Extract the [X, Y] coordinate from the center of the cell holding the provided text.  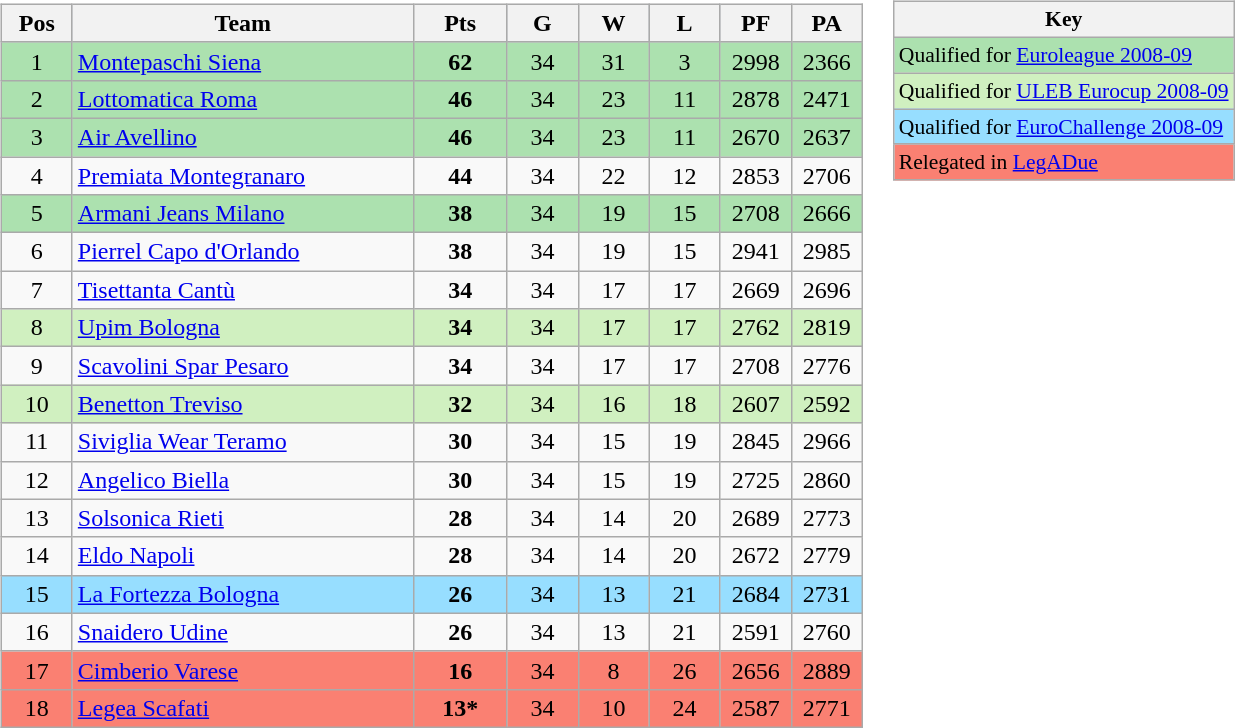
2889 [826, 670]
Relegated in LegADue [1064, 162]
6 [36, 252]
2587 [756, 708]
2998 [756, 61]
Pos [36, 23]
W [614, 23]
2819 [826, 328]
Qualified for Euroleague 2008-09 [1064, 55]
2731 [826, 594]
2845 [756, 442]
2878 [756, 99]
Pierrel Capo d'Orlando [242, 252]
2471 [826, 99]
G [542, 23]
Lottomatica Roma [242, 99]
Premiata Montegranaro [242, 175]
2696 [826, 290]
2706 [826, 175]
2762 [756, 328]
2760 [826, 632]
Solsonica Rieti [242, 518]
Cimberio Varese [242, 670]
2853 [756, 175]
2669 [756, 290]
PA [826, 23]
L [684, 23]
2725 [756, 480]
Eldo Napoli [242, 556]
1 [36, 61]
9 [36, 366]
Team [242, 23]
2656 [756, 670]
2670 [756, 137]
Tisettanta Cantù [242, 290]
22 [614, 175]
31 [614, 61]
2966 [826, 442]
Pts [460, 23]
2 [36, 99]
2771 [826, 708]
32 [460, 404]
Key [1064, 20]
Upim Bologna [242, 328]
2607 [756, 404]
Snaidero Udine [242, 632]
2366 [826, 61]
2773 [826, 518]
Benetton Treviso [242, 404]
2591 [756, 632]
Montepaschi Siena [242, 61]
Armani Jeans Milano [242, 214]
4 [36, 175]
24 [684, 708]
2941 [756, 252]
2779 [826, 556]
7 [36, 290]
2860 [826, 480]
La Fortezza Bologna [242, 594]
2776 [826, 366]
Qualified for ULEB Eurocup 2008-09 [1064, 91]
Siviglia Wear Teramo [242, 442]
Air Avellino [242, 137]
Scavolini Spar Pesaro [242, 366]
Legea Scafati [242, 708]
2684 [756, 594]
Qualified for EuroChallenge 2008-09 [1064, 127]
2689 [756, 518]
2666 [826, 214]
PF [756, 23]
44 [460, 175]
2985 [826, 252]
2672 [756, 556]
13* [460, 708]
62 [460, 61]
5 [36, 214]
2637 [826, 137]
Angelico Biella [242, 480]
2592 [826, 404]
